Provide the (X, Y) coordinate of the cell's center where the given text is located.  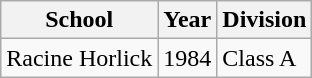
School (80, 20)
1984 (188, 58)
Class A (264, 58)
Year (188, 20)
Division (264, 20)
Racine Horlick (80, 58)
